Locate the cell with the specified text and output its [X, Y] center coordinate. 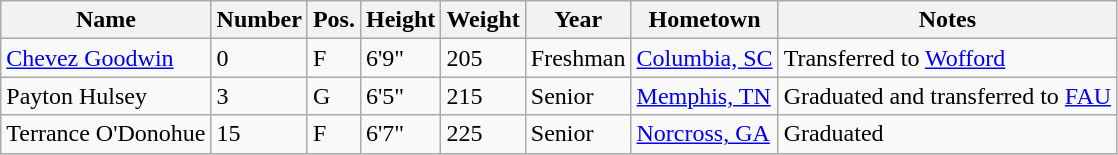
15 [259, 134]
Chevez Goodwin [106, 58]
Hometown [704, 20]
215 [483, 96]
6'9" [400, 58]
Memphis, TN [704, 96]
Weight [483, 20]
Payton Hulsey [106, 96]
6'5" [400, 96]
Number [259, 20]
3 [259, 96]
G [334, 96]
0 [259, 58]
Height [400, 20]
Graduated and transferred to FAU [948, 96]
Graduated [948, 134]
Freshman [578, 58]
Name [106, 20]
Year [578, 20]
Norcross, GA [704, 134]
Notes [948, 20]
6'7" [400, 134]
Pos. [334, 20]
Terrance O'Donohue [106, 134]
225 [483, 134]
Transferred to Wofford [948, 58]
205 [483, 58]
Columbia, SC [704, 58]
